Find where the given text appears and provide that cell's center as (X, Y) coordinate. 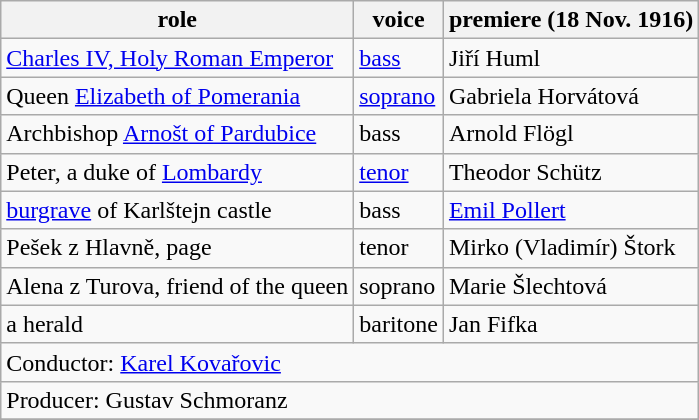
role (178, 20)
Conductor: Karel Kovařovic (350, 362)
Charles IV, Holy Roman Emperor (178, 58)
burgrave of Karlštejn castle (178, 210)
baritone (399, 324)
a herald (178, 324)
voice (399, 20)
Marie Šlechtová (570, 286)
Archbishop Arnošt of Pardubice (178, 134)
premiere (18 Nov. 1916) (570, 20)
Producer: Gustav Schmoranz (350, 400)
Alena z Turova, friend of the queen (178, 286)
Peter, a duke of Lombardy (178, 172)
Theodor Schütz (570, 172)
Queen Elizabeth of Pomerania (178, 96)
Mirko (Vladimír) Štork (570, 248)
Emil Pollert (570, 210)
Arnold Flögl (570, 134)
Jan Fifka (570, 324)
Jiří Huml (570, 58)
Gabriela Horvátová (570, 96)
Pešek z Hlavně, page (178, 248)
